Search for the cell housing the specified text and yield its [X, Y] center coordinate. 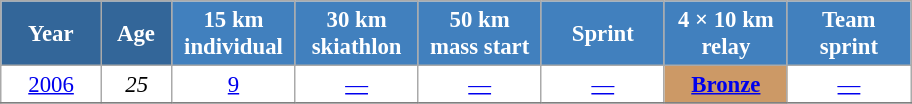
25 [136, 85]
9 [234, 85]
Bronze [726, 85]
15 km individual [234, 34]
Team sprint [848, 34]
Age [136, 34]
Sprint [602, 34]
4 × 10 km relay [726, 34]
Year [52, 34]
30 km skiathlon [356, 34]
2006 [52, 85]
50 km mass start [480, 34]
